Output the [x, y] coordinate of the center of the cell containing the given text.  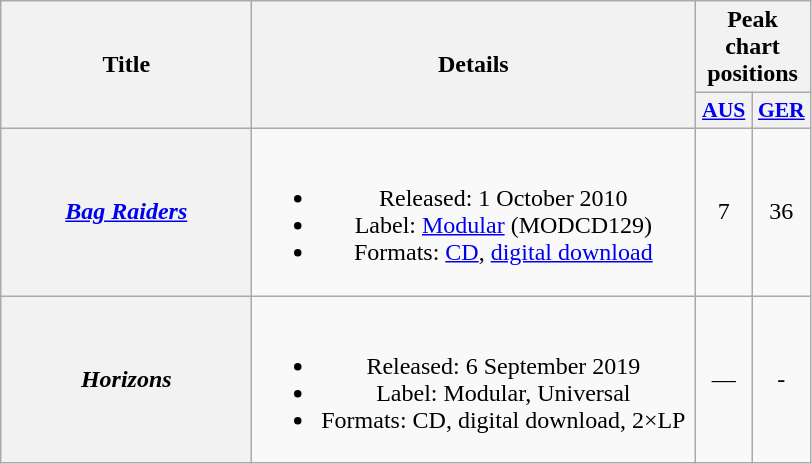
— [724, 380]
Horizons [126, 380]
36 [782, 212]
Released: 1 October 2010 Label: Modular (MODCD129)Formats: CD, digital download [474, 212]
- [782, 380]
Details [474, 65]
7 [724, 212]
Title [126, 65]
Peak chart positions [752, 47]
Bag Raiders [126, 212]
GER [782, 111]
AUS [724, 111]
Released: 6 September 2019Label: Modular, UniversalFormats: CD, digital download, 2×LP [474, 380]
